For the text-containing cell, return its midpoint in [x, y] coordinate format. 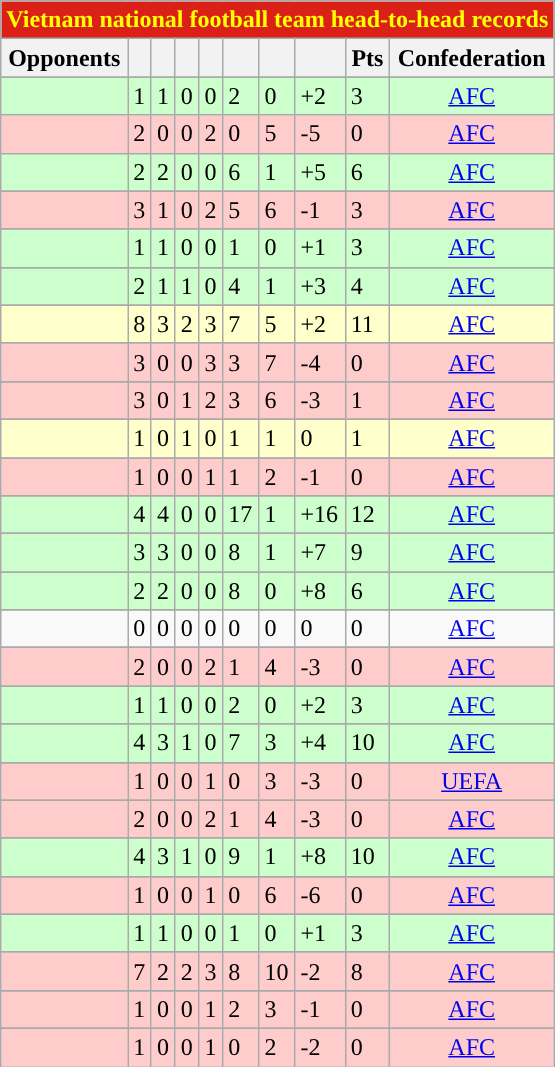
12 [367, 515]
11 [367, 324]
+5 [320, 172]
+4 [320, 743]
-6 [320, 895]
+7 [320, 553]
+3 [320, 286]
-4 [320, 362]
Pts [367, 58]
Opponents [64, 58]
UEFA [472, 781]
Vietnam national football team head-to-head records [278, 20]
+16 [320, 515]
17 [241, 515]
Confederation [472, 58]
-5 [320, 134]
